Detect which cell encompasses the target text, then output its (X, Y) center coordinate. 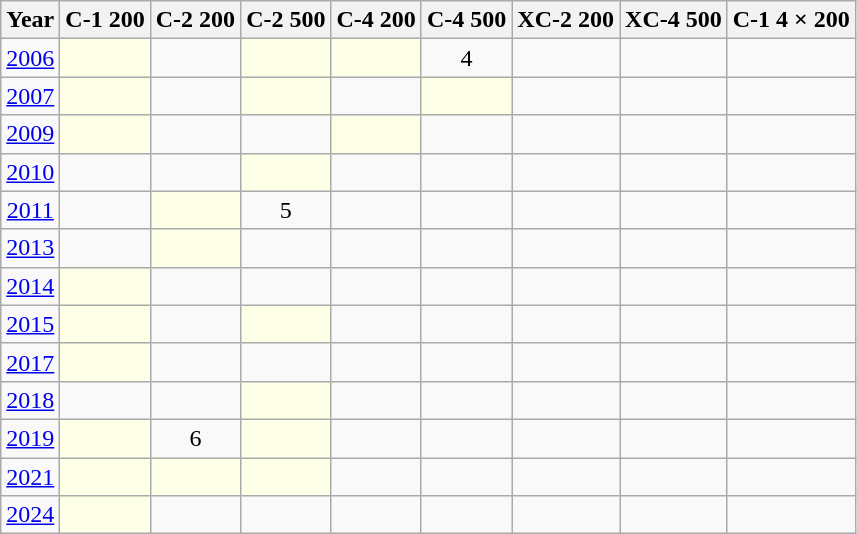
C-2 200 (195, 20)
2024 (30, 515)
6 (195, 438)
2006 (30, 58)
C-2 500 (286, 20)
2009 (30, 134)
2010 (30, 172)
2017 (30, 362)
2007 (30, 96)
XC-2 200 (566, 20)
C-4 200 (376, 20)
2021 (30, 477)
4 (466, 58)
XC-4 500 (674, 20)
2013 (30, 248)
2014 (30, 286)
C-1 200 (105, 20)
2018 (30, 400)
5 (286, 210)
C-4 500 (466, 20)
2011 (30, 210)
Year (30, 20)
2019 (30, 438)
2015 (30, 324)
C-1 4 × 200 (791, 20)
